Capture the cell that displays the provided text and extract its [X, Y] central coordinate. 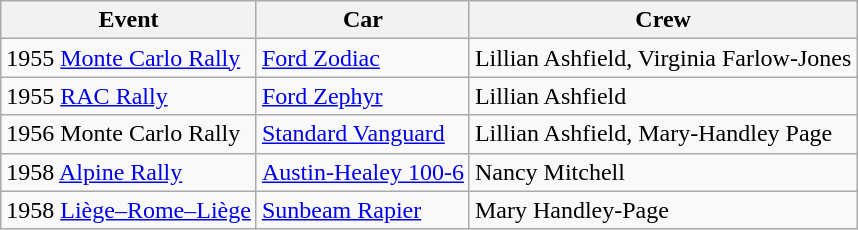
1956 Monte Carlo Rally [129, 134]
Nancy Mitchell [662, 172]
Car [362, 20]
Lillian Ashfield, Virginia Farlow-Jones [662, 58]
Standard Vanguard [362, 134]
Ford Zephyr [362, 96]
1955 RAC Rally [129, 96]
Lillian Ashfield [662, 96]
Mary Handley-Page [662, 210]
Event [129, 20]
1958 Alpine Rally [129, 172]
Sunbeam Rapier [362, 210]
1955 Monte Carlo Rally [129, 58]
Ford Zodiac [362, 58]
Austin-Healey 100-6 [362, 172]
Crew [662, 20]
Lillian Ashfield, Mary-Handley Page [662, 134]
1958 Liège–Rome–Liège [129, 210]
